For the text-containing cell, return its midpoint in [X, Y] coordinate format. 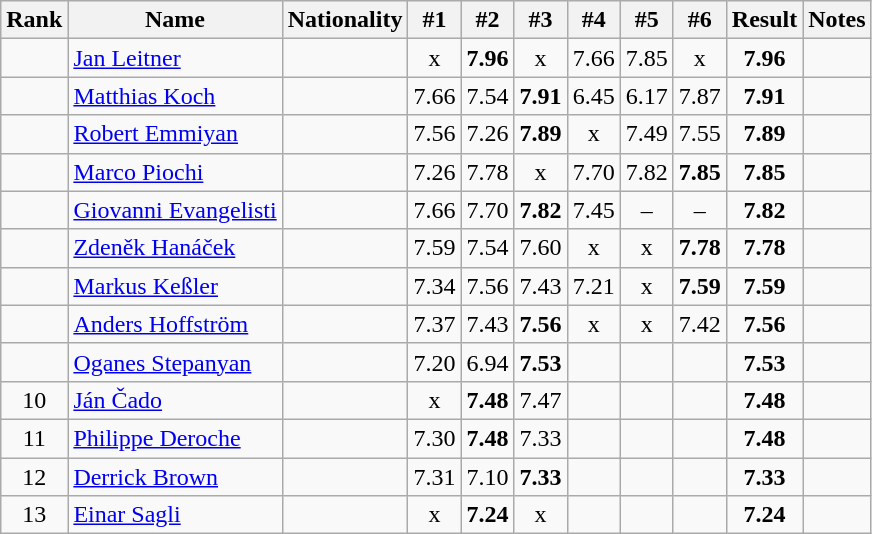
Zdeněk Hanáček [175, 248]
Marco Piochi [175, 172]
7.45 [594, 210]
7.42 [700, 324]
Anders Hoffström [175, 324]
Nationality [345, 20]
7.34 [434, 286]
Jan Leitner [175, 58]
12 [34, 477]
7.87 [700, 96]
6.94 [488, 362]
#4 [594, 20]
7.47 [540, 400]
Giovanni Evangelisti [175, 210]
6.45 [594, 96]
#3 [540, 20]
6.17 [646, 96]
Einar Sagli [175, 515]
7.31 [434, 477]
10 [34, 400]
7.20 [434, 362]
13 [34, 515]
7.60 [540, 248]
#6 [700, 20]
7.49 [646, 134]
Matthias Koch [175, 96]
Oganes Stepanyan [175, 362]
Robert Emmiyan [175, 134]
7.30 [434, 438]
Result [764, 20]
Rank [34, 20]
#1 [434, 20]
Ján Čado [175, 400]
7.21 [594, 286]
7.55 [700, 134]
Philippe Deroche [175, 438]
7.37 [434, 324]
#2 [488, 20]
Notes [837, 20]
7.10 [488, 477]
11 [34, 438]
Name [175, 20]
#5 [646, 20]
Markus Keßler [175, 286]
Derrick Brown [175, 477]
